Provide the (X, Y) coordinate of the cell's center where the given text is located.  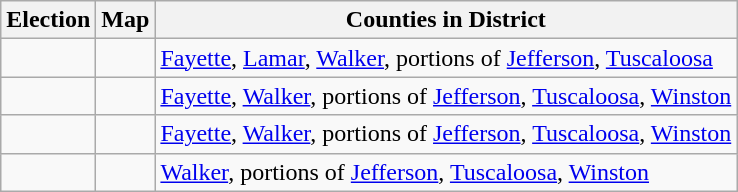
Fayette, Lamar, Walker, portions of Jefferson, Tuscaloosa (446, 58)
Map (126, 20)
Counties in District (446, 20)
Walker, portions of Jefferson, Tuscaloosa, Winston (446, 172)
Election (48, 20)
